For the text-containing cell, return its midpoint in [x, y] coordinate format. 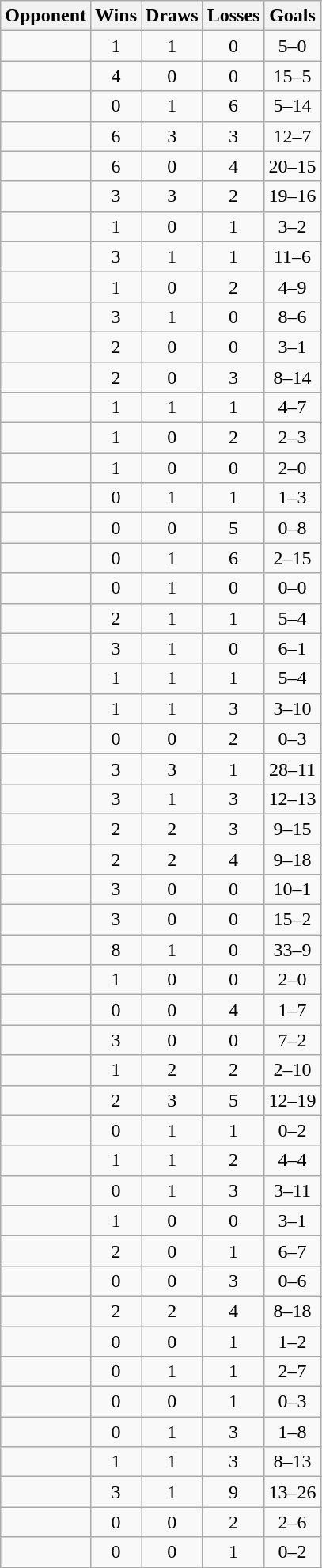
11–6 [293, 256]
3–10 [293, 708]
Wins [116, 16]
12–7 [293, 136]
7–2 [293, 1040]
Losses [233, 16]
0–8 [293, 528]
33–9 [293, 950]
15–2 [293, 920]
9–18 [293, 859]
15–5 [293, 76]
Opponent [46, 16]
9–15 [293, 829]
8 [116, 950]
20–15 [293, 166]
3–2 [293, 226]
4–4 [293, 1160]
Draws [172, 16]
5–0 [293, 46]
2–6 [293, 1522]
1–8 [293, 1432]
10–1 [293, 890]
0–0 [293, 588]
13–26 [293, 1492]
28–11 [293, 769]
8–13 [293, 1462]
4–9 [293, 287]
2–3 [293, 438]
Goals [293, 16]
8–14 [293, 378]
9 [233, 1492]
6–7 [293, 1251]
1–3 [293, 498]
19–16 [293, 196]
4–7 [293, 408]
1–7 [293, 1010]
1–2 [293, 1342]
5–14 [293, 106]
3–11 [293, 1190]
2–10 [293, 1070]
6–1 [293, 648]
12–13 [293, 799]
12–19 [293, 1100]
8–18 [293, 1311]
8–6 [293, 317]
2–15 [293, 558]
2–7 [293, 1372]
0–6 [293, 1281]
